Locate the cell with the specified text and output its [x, y] center coordinate. 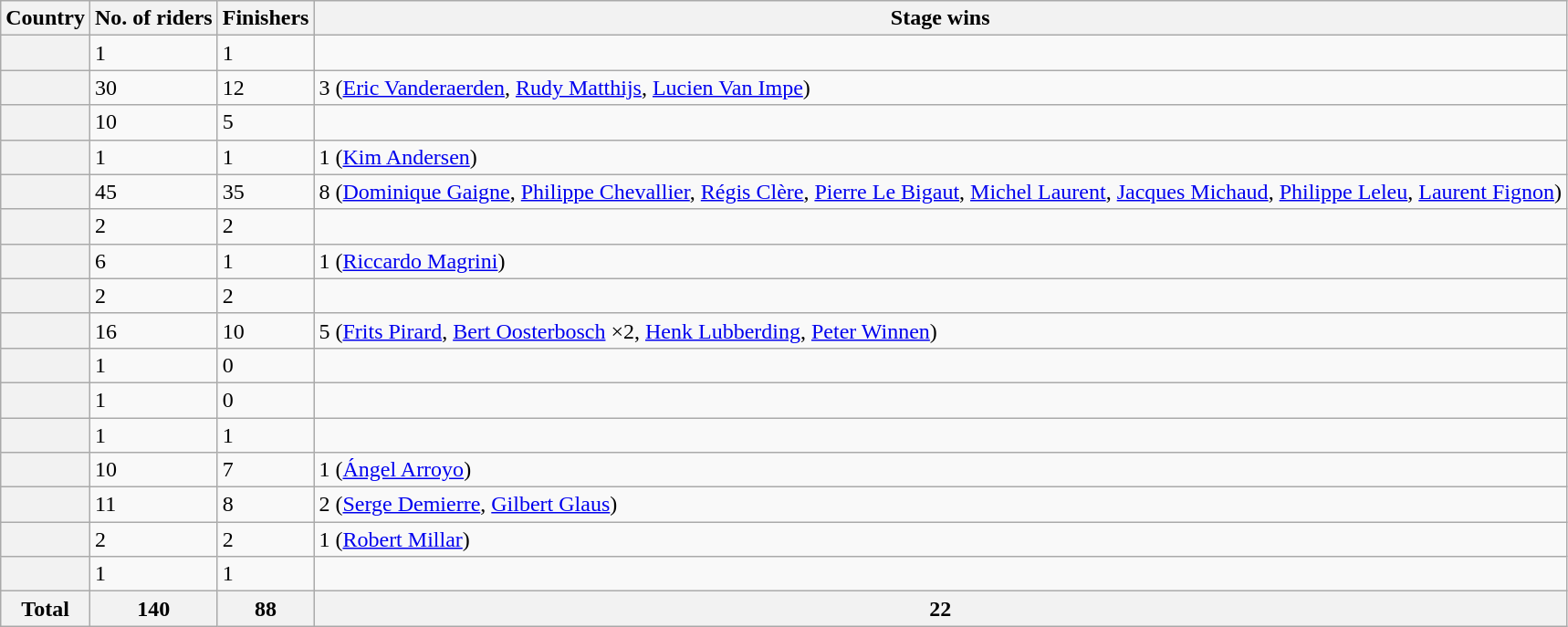
35 [266, 192]
88 [266, 609]
Country [46, 18]
2 (Serge Demierre, Gilbert Glaus) [940, 505]
30 [153, 88]
12 [266, 88]
5 [266, 122]
Stage wins [940, 18]
3 (Eric Vanderaerden, Rudy Matthijs, Lucien Van Impe) [940, 88]
No. of riders [153, 18]
45 [153, 192]
Finishers [266, 18]
1 (Robert Millar) [940, 539]
6 [153, 261]
22 [940, 609]
16 [153, 330]
11 [153, 505]
7 [266, 470]
1 (Ángel Arroyo) [940, 470]
8 [266, 505]
140 [153, 609]
1 (Kim Andersen) [940, 157]
8 (Dominique Gaigne, Philippe Chevallier, Régis Clère, Pierre Le Bigaut, Michel Laurent, Jacques Michaud, Philippe Leleu, Laurent Fignon) [940, 192]
5 (Frits Pirard, Bert Oosterbosch ×2, Henk Lubberding, Peter Winnen) [940, 330]
1 (Riccardo Magrini) [940, 261]
Total [46, 609]
